Capture the cell that displays the provided text and extract its (x, y) central coordinate. 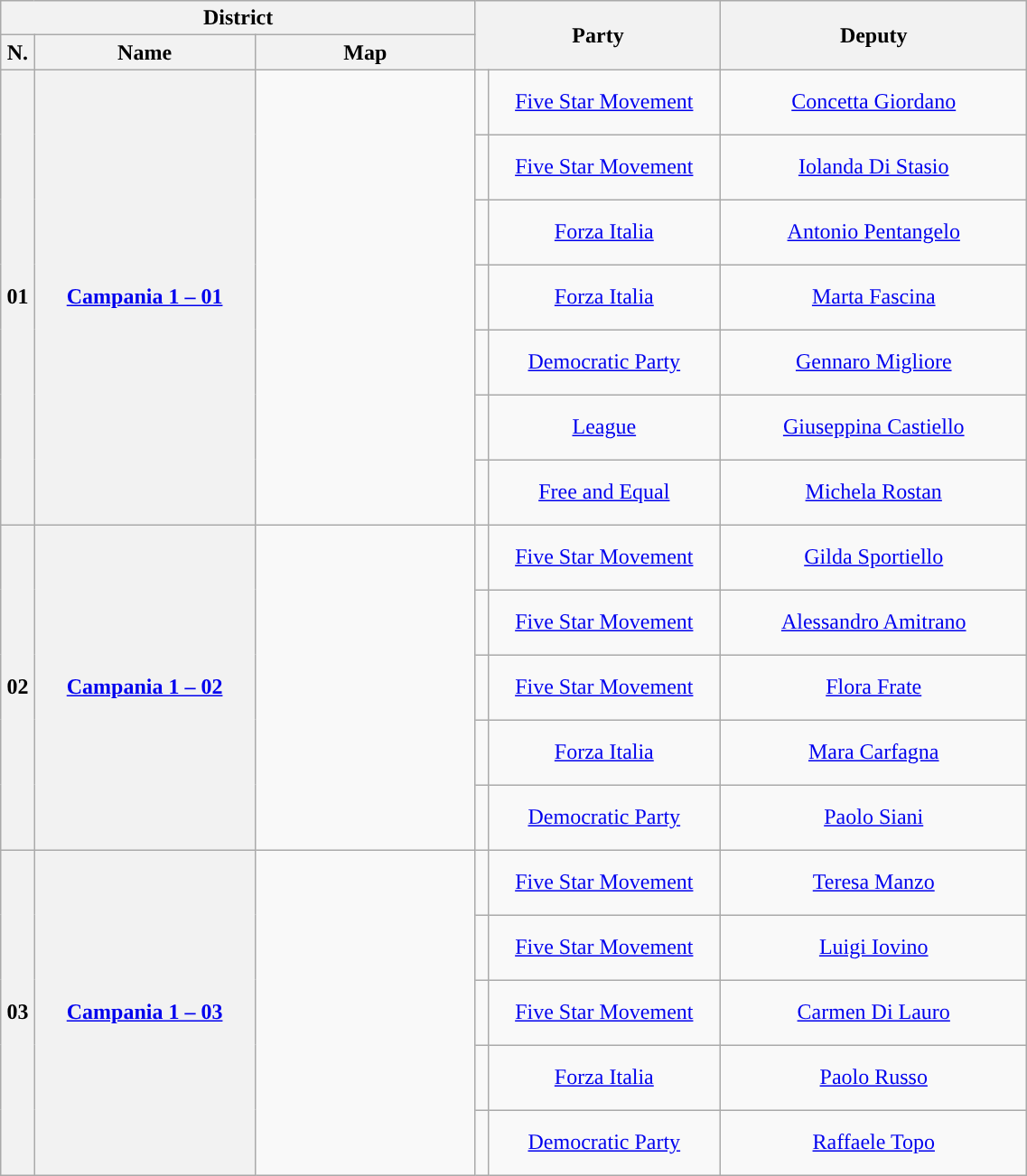
N. (18, 52)
Map (365, 52)
Flora Frate (874, 687)
Luigi Iovino (874, 947)
Giuseppina Castiello (874, 427)
Carmen Di Lauro (874, 1013)
01 (18, 297)
Iolanda Di Stasio (874, 167)
03 (18, 1013)
District (238, 18)
Antonio Pentangelo (874, 232)
Free and Equal (604, 492)
League (604, 427)
Paolo Russo (874, 1078)
Campania 1 – 03 (145, 1013)
Mara Carfagna (874, 752)
Campania 1 – 01 (145, 297)
Campania 1 – 02 (145, 687)
Alessandro Amitrano (874, 622)
Gilda Sportiello (874, 557)
Gennaro Migliore (874, 362)
Deputy (874, 35)
Raffaele Topo (874, 1143)
Name (145, 52)
Teresa Manzo (874, 882)
Marta Fascina (874, 297)
Concetta Giordano (874, 102)
Michela Rostan (874, 492)
Paolo Siani (874, 817)
Party (598, 35)
02 (18, 687)
